Pinpoint the cell where the given text exists, returning its (x, y) midpoint coordinate. 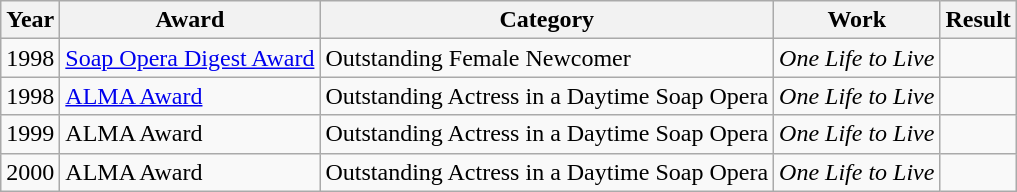
Award (190, 20)
Work (857, 20)
Year (30, 20)
Category (547, 20)
1999 (30, 134)
Outstanding Female Newcomer (547, 58)
Soap Opera Digest Award (190, 58)
Result (978, 20)
2000 (30, 172)
